Identify which cell holds the provided text, then report its (X, Y) central coordinate. 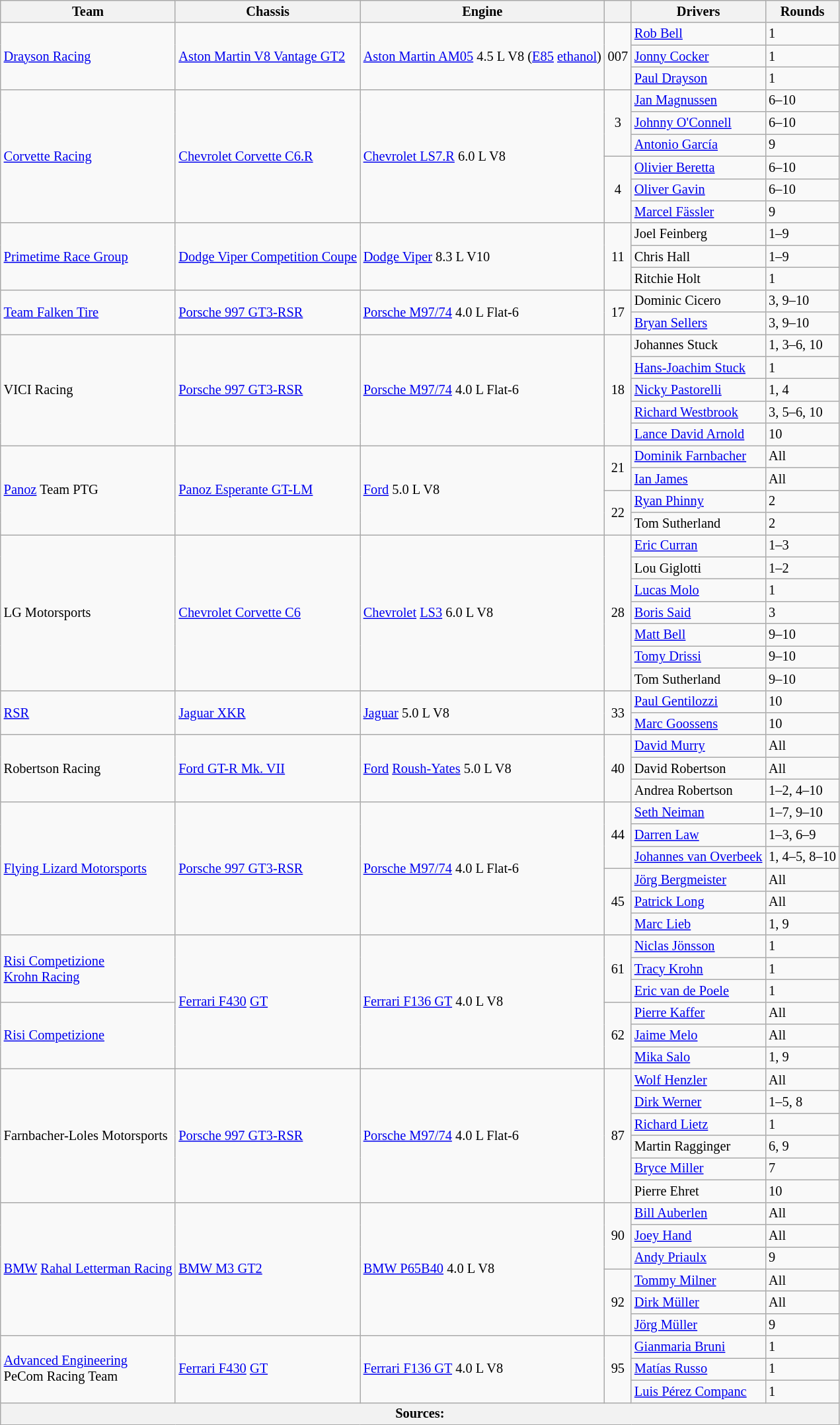
Bryce Miller (698, 1168)
28 (618, 612)
1–5, 8 (802, 1102)
Lucas Molo (698, 590)
Rob Bell (698, 34)
Patrick Long (698, 902)
18 (618, 389)
Richard Westbrook (698, 412)
61 (618, 968)
Tracy Krohn (698, 969)
Chassis (267, 11)
44 (618, 835)
Bryan Sellers (698, 323)
22 (618, 512)
Advanced Engineering PeCom Racing Team (89, 1369)
Oliver Gavin (698, 190)
Tommy Milner (698, 1280)
1–3, 6–9 (802, 835)
Chevrolet Corvette C6 (267, 612)
Johannes van Overbeek (698, 857)
Andrea Robertson (698, 790)
Martin Ragginger (698, 1147)
Hans-Joachim Stuck (698, 368)
1–3 (802, 546)
Primetime Race Group (89, 257)
21 (618, 467)
Johnny O'Connell (698, 123)
Darren Law (698, 835)
007 (618, 56)
Jaguar 5.0 L V8 (482, 713)
Farnbacher-Loles Motorsports (89, 1135)
1, 4 (802, 389)
Matías Russo (698, 1369)
7 (802, 1168)
Lance David Arnold (698, 434)
Boris Said (698, 612)
Joey Hand (698, 1235)
Jörg Müller (698, 1324)
Risi Competizione (89, 1036)
Paul Drayson (698, 78)
95 (618, 1369)
BMW Rahal Letterman Racing (89, 1269)
1–7, 9–10 (802, 813)
40 (618, 768)
Dodge Viper Competition Coupe (267, 257)
3, 5–6, 10 (802, 412)
Dirk Werner (698, 1102)
Ford GT-R Mk. VII (267, 768)
Seth Neiman (698, 813)
33 (618, 713)
BMW P65B40 4.0 L V8 (482, 1269)
Andy Priaulx (698, 1258)
David Robertson (698, 768)
Panoz Esperante GT-LM (267, 489)
Bill Auberlen (698, 1213)
Pierre Kaffer (698, 1013)
Marcel Fässler (698, 212)
Jaime Melo (698, 1036)
Robertson Racing (89, 768)
Ford Roush-Yates 5.0 L V8 (482, 768)
Engine (482, 11)
Chevrolet LS3 6.0 L V8 (482, 612)
92 (618, 1303)
Dodge Viper 8.3 L V10 (482, 257)
Chevrolet LS7.R 6.0 L V8 (482, 156)
6, 9 (802, 1147)
Nicky Pastorelli (698, 389)
Drivers (698, 11)
Dirk Müller (698, 1302)
Ryan Phinny (698, 501)
1, 3–6, 10 (802, 345)
Gianmaria Bruni (698, 1347)
Jonny Cocker (698, 56)
Sources: (420, 1414)
VICI Racing (89, 389)
Risi Competizione Krohn Racing (89, 968)
45 (618, 902)
Niclas Jönsson (698, 946)
Tomy Drissi (698, 657)
Richard Lietz (698, 1124)
87 (618, 1135)
Aston Martin AM05 4.5 L V8 (E85 ethanol) (482, 56)
Jan Magnussen (698, 101)
Mika Salo (698, 1057)
90 (618, 1235)
Marc Lieb (698, 924)
Ritchie Holt (698, 278)
1, 4–5, 8–10 (802, 857)
Lou Giglotti (698, 568)
1–2, 4–10 (802, 790)
Jörg Bergmeister (698, 879)
David Murry (698, 746)
Chris Hall (698, 257)
Dominic Cicero (698, 301)
Chevrolet Corvette C6.R (267, 156)
62 (618, 1036)
Team Falken Tire (89, 312)
Jaguar XKR (267, 713)
Dominik Farnbacher (698, 456)
Eric Curran (698, 546)
RSR (89, 713)
Antonio García (698, 145)
Team (89, 11)
Corvette Racing (89, 156)
Wolf Henzler (698, 1080)
Matt Bell (698, 635)
BMW M3 GT2 (267, 1269)
17 (618, 312)
Ford 5.0 L V8 (482, 489)
4 (618, 189)
Eric van de Poele (698, 991)
Drayson Racing (89, 56)
1–2 (802, 568)
Rounds (802, 11)
Aston Martin V8 Vantage GT2 (267, 56)
Ian James (698, 479)
Joel Feinberg (698, 234)
Panoz Team PTG (89, 489)
LG Motorsports (89, 612)
Pierre Ehret (698, 1191)
Marc Goossens (698, 723)
11 (618, 257)
Luis Pérez Companc (698, 1391)
Paul Gentilozzi (698, 702)
Flying Lizard Motorsports (89, 868)
Olivier Beretta (698, 167)
Johannes Stuck (698, 345)
